Find where the given text appears and provide that cell's center as [x, y] coordinate. 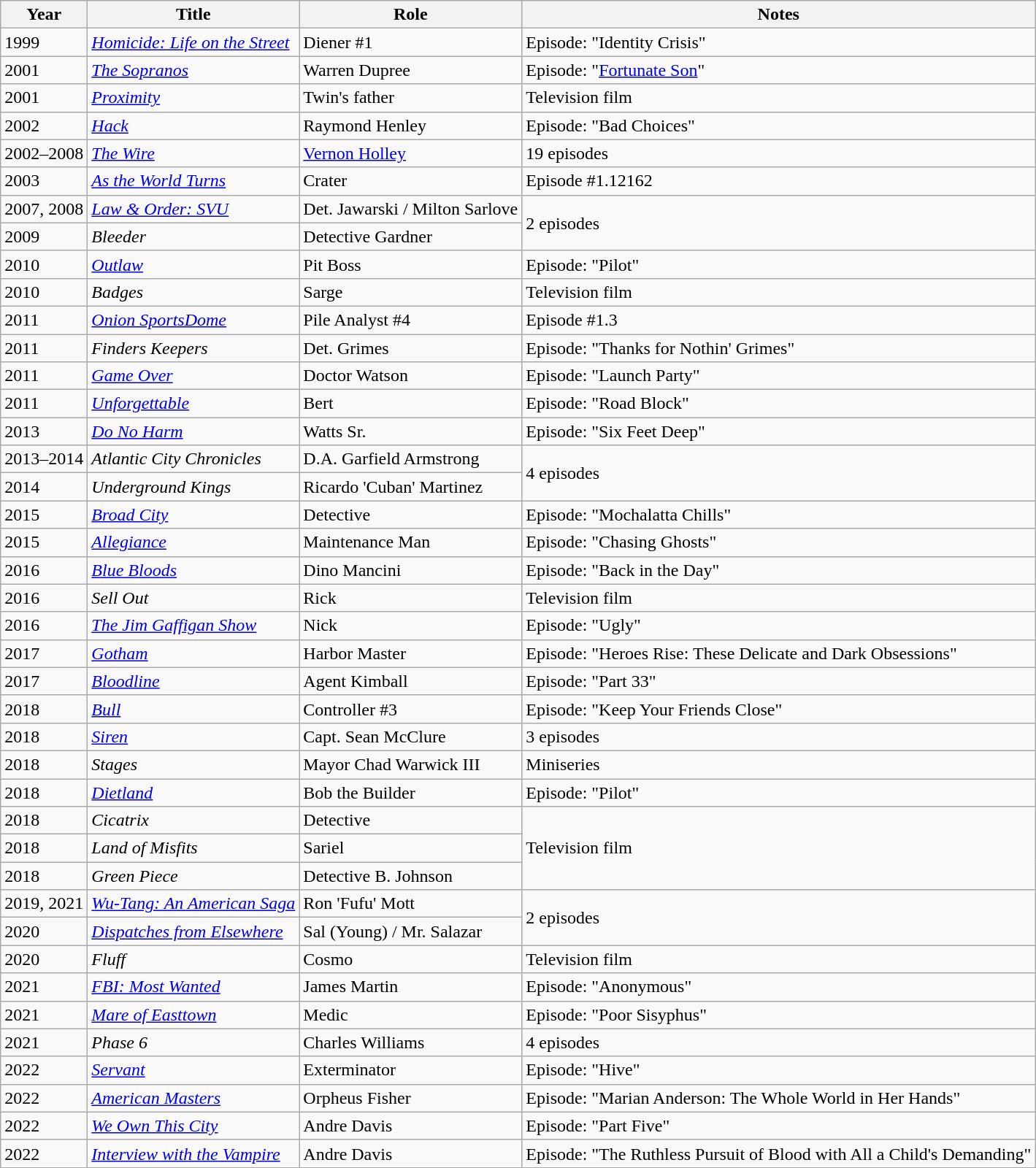
Onion SportsDome [193, 320]
Bleeder [193, 237]
Notes [778, 15]
2009 [44, 237]
Exterminator [410, 1070]
Proximity [193, 98]
Bob the Builder [410, 792]
Diener #1 [410, 42]
Role [410, 15]
Bert [410, 404]
Episode: "Heroes Rise: These Delicate and Dark Obsessions" [778, 653]
Atlantic City Chronicles [193, 459]
Phase 6 [193, 1042]
Allegiance [193, 542]
Episode: "Anonymous" [778, 987]
Hack [193, 126]
Agent Kimball [410, 681]
Siren [193, 737]
Crater [410, 181]
Pit Boss [410, 264]
Wu-Tang: An American Saga [193, 904]
Underground Kings [193, 487]
Homicide: Life on the Street [193, 42]
Medic [410, 1015]
Bloodline [193, 681]
The Sopranos [193, 70]
2019, 2021 [44, 904]
Law & Order: SVU [193, 209]
Episode: "Part Five" [778, 1126]
Capt. Sean McClure [410, 737]
Unforgettable [193, 404]
Servant [193, 1070]
Watts Sr. [410, 431]
Stages [193, 764]
19 episodes [778, 153]
The Wire [193, 153]
Detective Gardner [410, 237]
Maintenance Man [410, 542]
Episode: "Part 33" [778, 681]
Dispatches from Elsewhere [193, 931]
We Own This City [193, 1126]
Land of Misfits [193, 848]
Pile Analyst #4 [410, 320]
Dino Mancini [410, 570]
Episode: "Fortunate Son" [778, 70]
Episode: "Launch Party" [778, 376]
Episode: "Keep Your Friends Close" [778, 709]
Ricardo 'Cuban' Martinez [410, 487]
Badges [193, 292]
Blue Bloods [193, 570]
Vernon Holley [410, 153]
Miniseries [778, 764]
Title [193, 15]
Mare of Easttown [193, 1015]
Episode: "Chasing Ghosts" [778, 542]
Dietland [193, 792]
Episode: "Back in the Day" [778, 570]
Sarge [410, 292]
Warren Dupree [410, 70]
Doctor Watson [410, 376]
1999 [44, 42]
American Masters [193, 1098]
Episode: "Identity Crisis" [778, 42]
Detective B. Johnson [410, 876]
Cosmo [410, 959]
FBI: Most Wanted [193, 987]
Episode: "Six Feet Deep" [778, 431]
Do No Harm [193, 431]
The Jim Gaffigan Show [193, 626]
Det. Grimes [410, 348]
2002 [44, 126]
Episode: "Ugly" [778, 626]
Raymond Henley [410, 126]
Game Over [193, 376]
Sell Out [193, 598]
Outlaw [193, 264]
Nick [410, 626]
Cicatrix [193, 821]
Ron 'Fufu' Mott [410, 904]
Finders Keepers [193, 348]
Episode: "Mochalatta Chills" [778, 515]
Fluff [193, 959]
Year [44, 15]
Episode: "Marian Anderson: The Whole World in Her Hands" [778, 1098]
Controller #3 [410, 709]
Episode: "Poor Sisyphus" [778, 1015]
Interview with the Vampire [193, 1153]
2003 [44, 181]
Episode: "Road Block" [778, 404]
Det. Jawarski / Milton Sarlove [410, 209]
Harbor Master [410, 653]
Broad City [193, 515]
2013–2014 [44, 459]
James Martin [410, 987]
Episode #1.12162 [778, 181]
Episode: "The Ruthless Pursuit of Blood with All a Child's Demanding" [778, 1153]
2013 [44, 431]
Orpheus Fisher [410, 1098]
2014 [44, 487]
Episode: "Bad Choices" [778, 126]
Gotham [193, 653]
Rick [410, 598]
3 episodes [778, 737]
Twin's father [410, 98]
Charles Williams [410, 1042]
As the World Turns [193, 181]
Episode: "Hive" [778, 1070]
2007, 2008 [44, 209]
2002–2008 [44, 153]
D.A. Garfield Armstrong [410, 459]
Sal (Young) / Mr. Salazar [410, 931]
Episode: "Thanks for Nothin' Grimes" [778, 348]
Mayor Chad Warwick III [410, 764]
Sariel [410, 848]
Green Piece [193, 876]
Bull [193, 709]
Episode #1.3 [778, 320]
